Determine the (X, Y) coordinate at the center of the cell enclosing the given text.  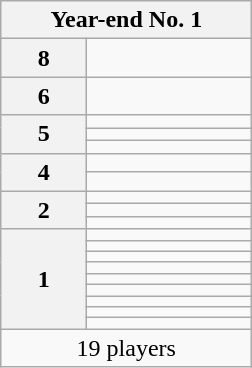
8 (44, 58)
2 (44, 210)
5 (44, 134)
1 (44, 279)
19 players (126, 348)
4 (44, 172)
Year-end No. 1 (126, 20)
6 (44, 96)
